Return the (x, y) coordinate for the center point of the cell that contains the specified text.  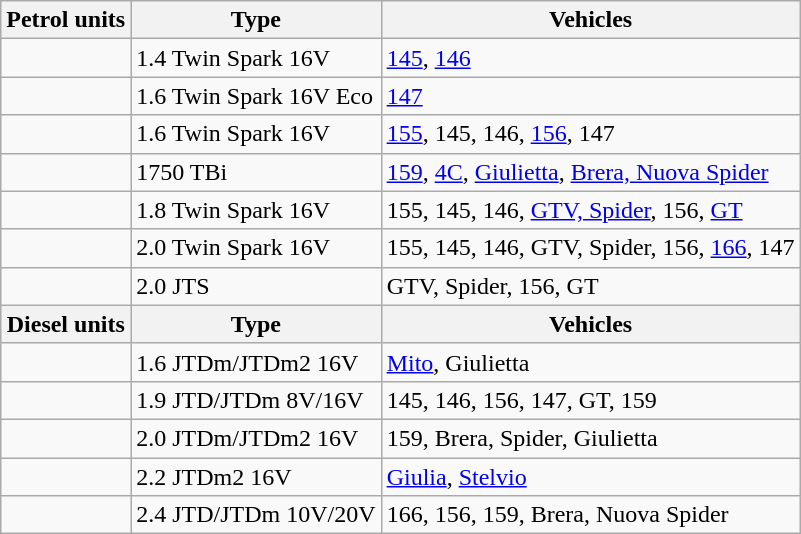
166, 156, 159, Brera, Nuova Spider (590, 515)
1.6 Twin Spark 16V Eco (256, 96)
2.0 JTS (256, 286)
Petrol units (66, 20)
145, 146, 156, 147, GT, 159 (590, 400)
145, 146 (590, 58)
1.9 JTD/JTDm 8V/16V (256, 400)
2.2 JTDm2 16V (256, 477)
1750 TBi (256, 172)
2.4 JTD/JTDm 10V/20V (256, 515)
147 (590, 96)
159, 4C, Giulietta, Brera, Nuova Spider (590, 172)
1.6 JTDm/JTDm2 16V (256, 362)
1.4 Twin Spark 16V (256, 58)
2.0 Twin Spark 16V (256, 248)
1.6 Twin Spark 16V (256, 134)
GTV, Spider, 156, GT (590, 286)
155, 145, 146, GTV, Spider, 156, 166, 147 (590, 248)
Giulia, Stelvio (590, 477)
155, 145, 146, 156, 147 (590, 134)
159, Brera, Spider, Giulietta (590, 438)
Mito, Giulietta (590, 362)
155, 145, 146, GTV, Spider, 156, GT (590, 210)
1.8 Twin Spark 16V (256, 210)
Diesel units (66, 324)
2.0 JTDm/JTDm2 16V (256, 438)
